Determine the (X, Y) coordinate at the center of the cell enclosing the given text.  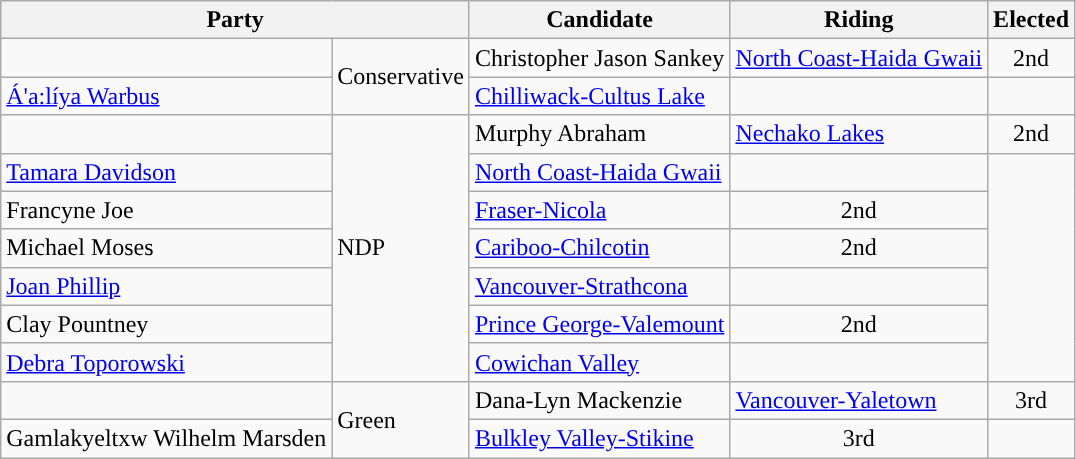
NDP (401, 248)
Candidate (600, 20)
Green (401, 419)
Clay Pountney (166, 324)
Riding (859, 20)
Chilliwack-Cultus Lake (600, 96)
Murphy Abraham (600, 134)
Gamlakyeltxw Wilhelm Marsden (166, 438)
Á'a:líya Warbus (166, 96)
Dana-Lyn Mackenzie (600, 400)
Vancouver-Yaletown (859, 400)
Joan Phillip (166, 286)
Conservative (401, 77)
Cowichan Valley (600, 362)
Bulkley Valley-Stikine (600, 438)
Cariboo-Chilcotin (600, 248)
Nechako Lakes (859, 134)
Fraser-Nicola (600, 210)
Elected (1032, 20)
Prince George-Valemount (600, 324)
Vancouver-Strathcona (600, 286)
Tamara Davidson (166, 172)
Debra Toporowski (166, 362)
Party (236, 20)
Christopher Jason Sankey (600, 58)
Francyne Joe (166, 210)
Michael Moses (166, 248)
